Identify which cell holds the provided text, then report its (x, y) central coordinate. 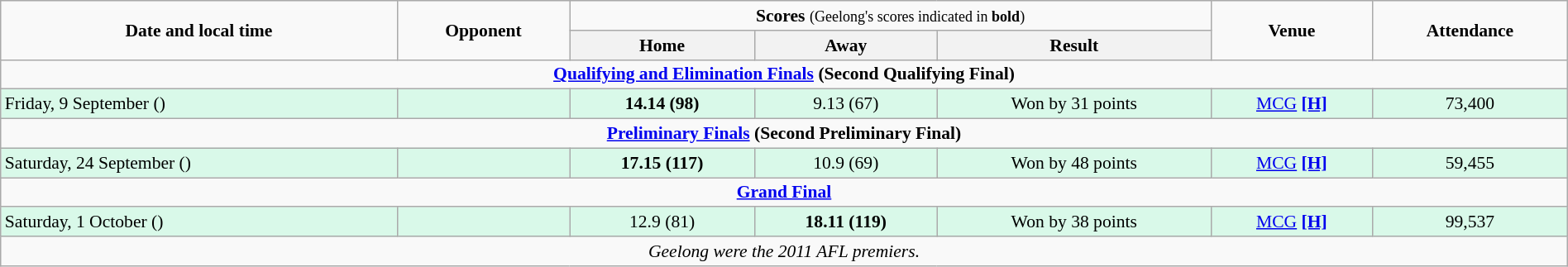
59,455 (1470, 163)
Date and local time (198, 30)
Home (662, 45)
Venue (1292, 30)
9.13 (67) (845, 104)
Won by 38 points (1073, 222)
18.11 (119) (845, 222)
99,537 (1470, 222)
Grand Final (784, 193)
Qualifying and Elimination Finals (Second Qualifying Final) (784, 74)
Away (845, 45)
73,400 (1470, 104)
Opponent (483, 30)
Preliminary Finals (Second Preliminary Final) (784, 134)
Result (1073, 45)
Won by 48 points (1073, 163)
14.14 (98) (662, 104)
Saturday, 1 October () (198, 222)
10.9 (69) (845, 163)
Attendance (1470, 30)
Scores (Geelong's scores indicated in bold) (890, 16)
Geelong were the 2011 AFL premiers. (784, 251)
12.9 (81) (662, 222)
Saturday, 24 September () (198, 163)
Won by 31 points (1073, 104)
Friday, 9 September () (198, 104)
17.15 (117) (662, 163)
